Return the (X, Y) coordinate for the center point of the cell that contains the specified text.  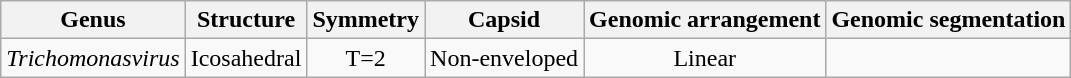
Genomic arrangement (705, 20)
Genomic segmentation (948, 20)
Genus (93, 20)
Structure (246, 20)
Icosahedral (246, 58)
Trichomonasvirus (93, 58)
Non-enveloped (504, 58)
Symmetry (366, 20)
Linear (705, 58)
T=2 (366, 58)
Capsid (504, 20)
